Capture the cell that displays the provided text and extract its (X, Y) central coordinate. 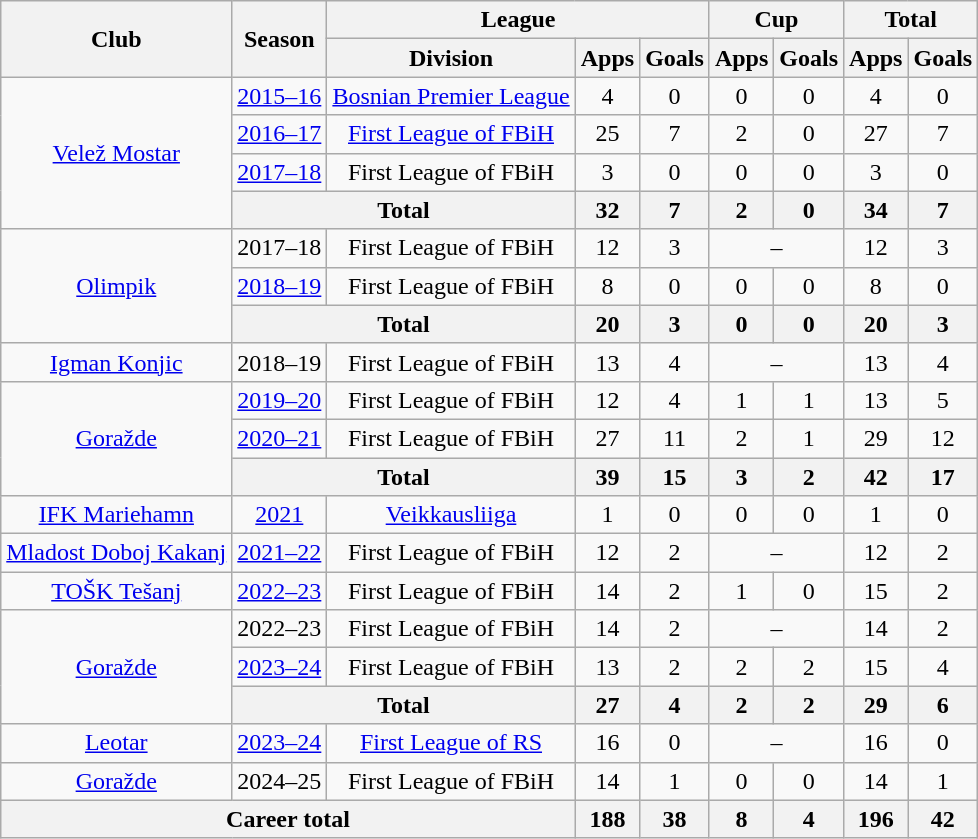
Leotar (116, 743)
2021–22 (280, 553)
Igman Konjic (116, 362)
39 (607, 477)
38 (675, 819)
League (518, 20)
196 (876, 819)
Cup (776, 20)
2020–21 (280, 438)
Division (451, 58)
Career total (288, 819)
Olimpik (116, 286)
188 (607, 819)
34 (876, 210)
2021 (280, 515)
2016–17 (280, 134)
2019–20 (280, 400)
Club (116, 39)
First League of RS (451, 743)
TOŠK Tešanj (116, 591)
6 (943, 705)
IFK Mariehamn (116, 515)
32 (607, 210)
Season (280, 39)
Veikkausliiga (451, 515)
Bosnian Premier League (451, 96)
2024–25 (280, 781)
Mladost Doboj Kakanj (116, 553)
5 (943, 400)
25 (607, 134)
11 (675, 438)
17 (943, 477)
Velež Mostar (116, 153)
2015–16 (280, 96)
